Detect which cell encompasses the target text, then output its [x, y] center coordinate. 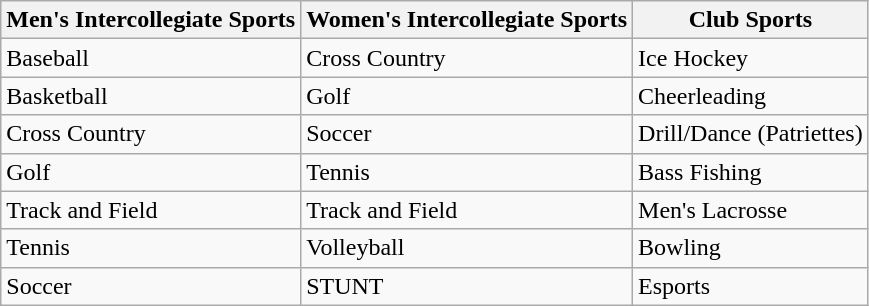
Esports [751, 286]
Ice Hockey [751, 58]
Bass Fishing [751, 172]
Men's Lacrosse [751, 210]
Bowling [751, 248]
Baseball [151, 58]
Club Sports [751, 20]
Volleyball [467, 248]
Women's Intercollegiate Sports [467, 20]
Cheerleading [751, 96]
Basketball [151, 96]
STUNT [467, 286]
Men's Intercollegiate Sports [151, 20]
Drill/Dance (Patriettes) [751, 134]
